For the text-containing cell, return its midpoint in [X, Y] coordinate format. 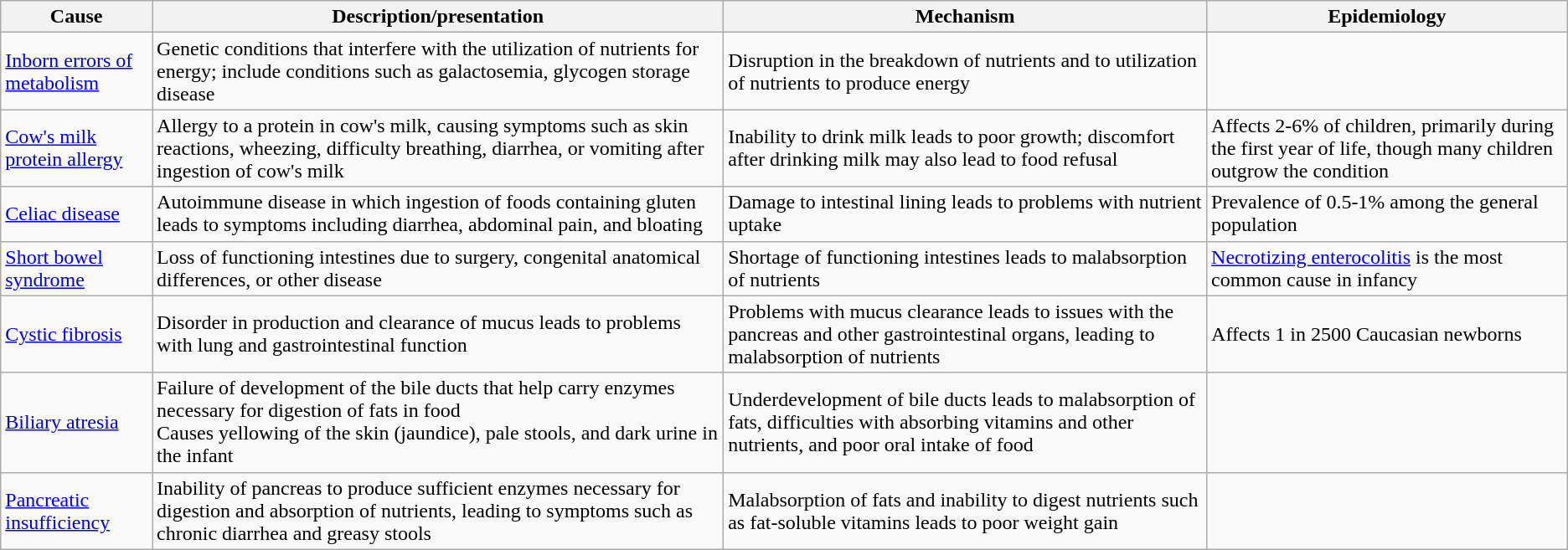
Mechanism [965, 17]
Inability to drink milk leads to poor growth; discomfort after drinking milk may also lead to food refusal [965, 148]
Genetic conditions that interfere with the utilization of nutrients for energy; include conditions such as galactosemia, glycogen storage disease [438, 71]
Epidemiology [1387, 17]
Description/presentation [438, 17]
Inborn errors of metabolism [77, 71]
Malabsorption of fats and inability to digest nutrients such as fat-soluble vitamins leads to poor weight gain [965, 511]
Cause [77, 17]
Disorder in production and clearance of mucus leads to problems with lung and gastrointestinal function [438, 334]
Short bowel syndrome [77, 268]
Loss of functioning intestines due to surgery, congenital anatomical differences, or other disease [438, 268]
Cow's milk protein allergy [77, 148]
Disruption in the breakdown of nutrients and to utilization of nutrients to produce energy [965, 71]
Prevalence of 0.5-1% among the general population [1387, 214]
Affects 2-6% of children, primarily during the first year of life, though many children outgrow the condition [1387, 148]
Shortage of functioning intestines leads to malabsorption of nutrients [965, 268]
Cystic fibrosis [77, 334]
Celiac disease [77, 214]
Pancreatic insufficiency [77, 511]
Necrotizing enterocolitis is the most common cause in infancy [1387, 268]
Biliary atresia [77, 422]
Affects 1 in 2500 Caucasian newborns [1387, 334]
Damage to intestinal lining leads to problems with nutrient uptake [965, 214]
Problems with mucus clearance leads to issues with the pancreas and other gastrointestinal organs, leading to malabsorption of nutrients [965, 334]
Autoimmune disease in which ingestion of foods containing gluten leads to symptoms including diarrhea, abdominal pain, and bloating [438, 214]
Underdevelopment of bile ducts leads to malabsorption of fats, difficulties with absorbing vitamins and other nutrients, and poor oral intake of food [965, 422]
